Return [X, Y] of the center of cell containing provided text 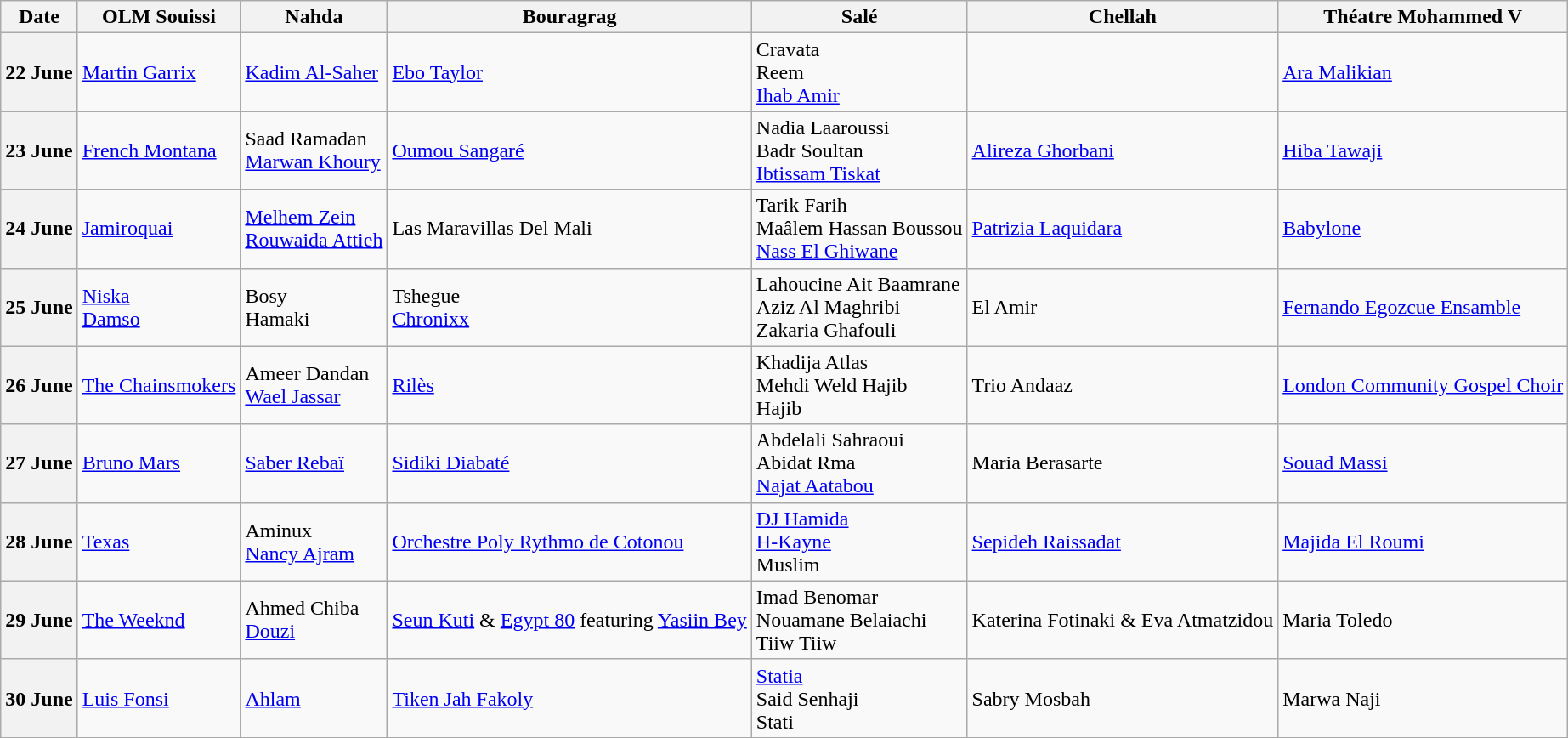
Sepideh Raissadat [1123, 542]
Date [39, 17]
Rilès [569, 385]
Ebo Taylor [569, 72]
CravataReemIhab Amir [859, 72]
Patrizia Laquidara [1123, 229]
Nadia Laaroussi Badr SoultanIbtissam Tiskat [859, 150]
Hiba Tawaji [1423, 150]
Luis Fonsi [159, 698]
Maria Toledo [1423, 620]
25 June [39, 307]
Ameer DandanWael Jassar [314, 385]
27 June [39, 463]
Saber Rebaï [314, 463]
Maria Berasarte [1123, 463]
Bouragrag [569, 17]
Katerina Fotinaki & Eva Atmatzidou [1123, 620]
Martin Garrix [159, 72]
Souad Massi [1423, 463]
26 June [39, 385]
28 June [39, 542]
23 June [39, 150]
StatiaSaid SenhajiStati [859, 698]
Seun Kuti & Egypt 80 featuring Yasiin Bey [569, 620]
22 June [39, 72]
The Chainsmokers [159, 385]
NiskaDamso [159, 307]
Sidiki Diabaté [569, 463]
Las Maravillas Del Mali [569, 229]
OLM Souissi [159, 17]
Imad BenomarNouamane BelaiachiTiiw Tiiw [859, 620]
Texas [159, 542]
Nahda [314, 17]
Salé [859, 17]
Sabry Mosbah [1123, 698]
Kadim Al-Saher [314, 72]
Marwa Naji [1423, 698]
Melhem ZeinRouwaida Attieh [314, 229]
Tiken Jah Fakoly [569, 698]
Chellah [1123, 17]
Lahoucine Ait BaamraneAziz Al MaghribiZakaria Ghafouli [859, 307]
Oumou Sangaré [569, 150]
French Montana [159, 150]
24 June [39, 229]
AminuxNancy Ajram [314, 542]
30 June [39, 698]
Bruno Mars [159, 463]
El Amir [1123, 307]
Saad RamadanMarwan Khoury [314, 150]
Khadija AtlasMehdi Weld HajibHajib [859, 385]
TshegueChronixx [569, 307]
DJ HamidaH-KayneMuslim [859, 542]
The Weeknd [159, 620]
Orchestre Poly Rythmo de Cotonou [569, 542]
Ahlam [314, 698]
Ara Malikian [1423, 72]
Abdelali SahraouiAbidat RmaNajat Aatabou [859, 463]
Tarik FarihMaâlem Hassan BoussouNass El Ghiwane [859, 229]
Ahmed ChibaDouzi [314, 620]
Alireza Ghorbani [1123, 150]
Théatre Mohammed V [1423, 17]
Babylone [1423, 229]
BosyHamaki [314, 307]
Trio Andaaz [1123, 385]
Majida El Roumi [1423, 542]
Fernando Egozcue Ensamble [1423, 307]
29 June [39, 620]
London Community Gospel Choir [1423, 385]
Jamiroquai [159, 229]
